Identify which cell holds the provided text, then report its [x, y] central coordinate. 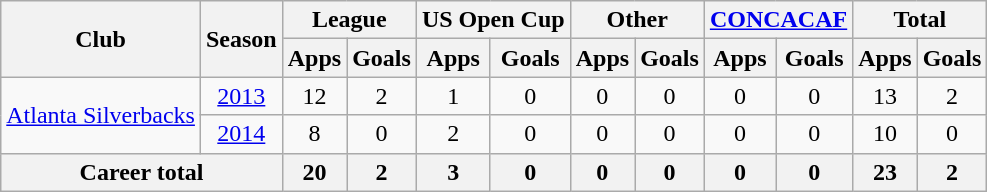
2013 [241, 96]
12 [314, 96]
8 [314, 134]
1 [453, 96]
Atlanta Silverbacks [101, 115]
23 [885, 172]
2014 [241, 134]
10 [885, 134]
3 [453, 172]
Club [101, 39]
League [349, 20]
Career total [142, 172]
US Open Cup [493, 20]
Total [920, 20]
20 [314, 172]
Season [241, 39]
13 [885, 96]
CONCACAF [778, 20]
Other [637, 20]
